Locate the cell with the specified text and output its (X, Y) center coordinate. 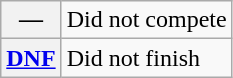
Did not compete (146, 20)
DNF (31, 58)
— (31, 20)
Did not finish (146, 58)
